Search for the cell housing the specified text and yield its (X, Y) center coordinate. 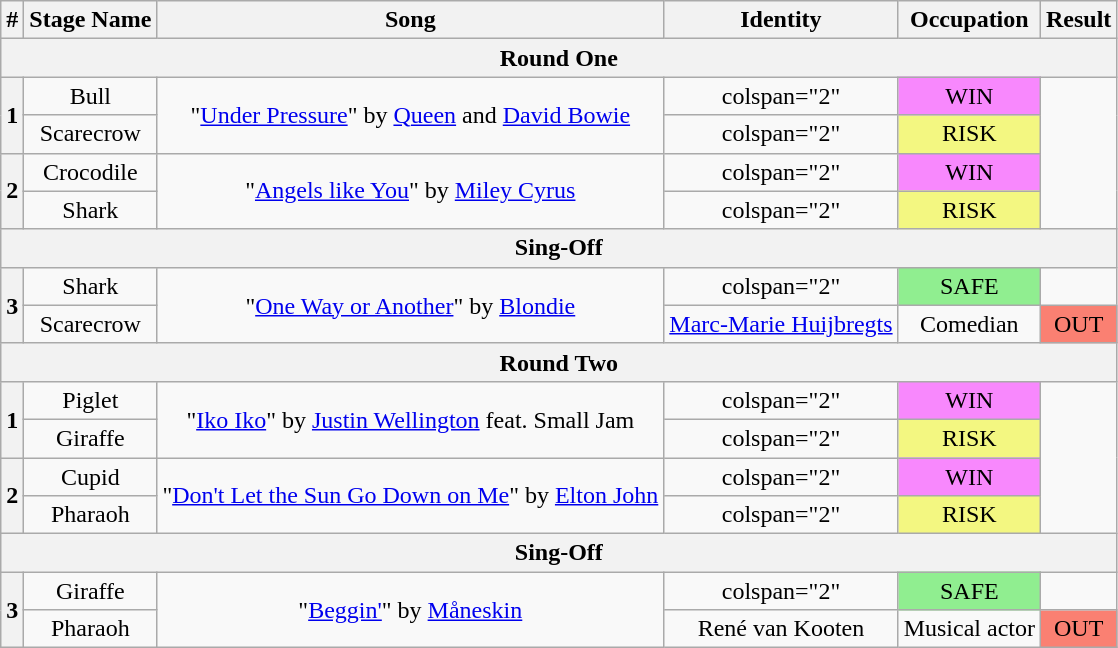
"Iko Iko" by Justin Wellington feat. Small Jam (410, 419)
Crocodile (90, 172)
Round One (559, 58)
Song (410, 20)
Comedian (969, 324)
Stage Name (90, 20)
Marc-Marie Huijbregts (781, 324)
"Don't Let the Sun Go Down on Me" by Elton John (410, 496)
Occupation (969, 20)
"One Way or Another" by Blondie (410, 305)
Result (1078, 20)
Bull (90, 96)
Musical actor (969, 629)
Cupid (90, 477)
Round Two (559, 362)
# (12, 20)
Identity (781, 20)
"Under Pressure" by Queen and David Bowie (410, 115)
Piglet (90, 400)
"Angels like You" by Miley Cyrus (410, 191)
René van Kooten (781, 629)
"Beggin'" by Måneskin (410, 610)
